Provide the [X, Y] coordinate of the cell's center where the given text is located.  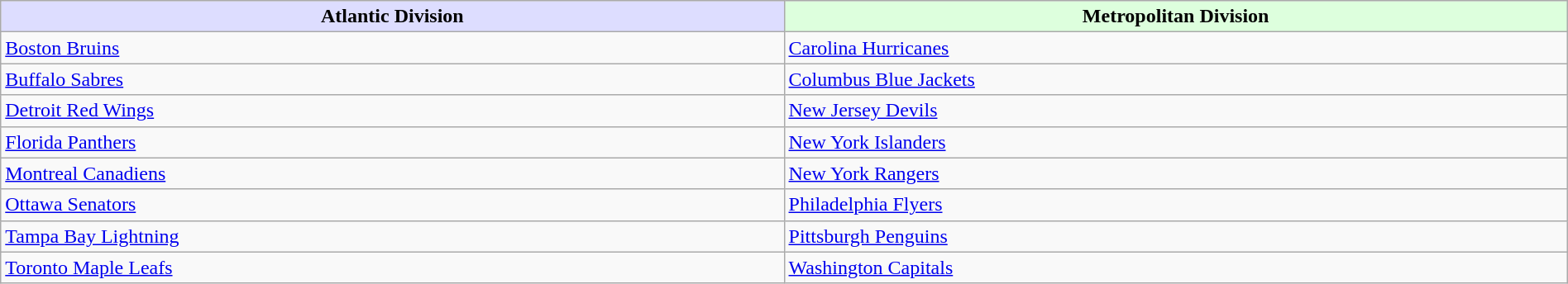
New Jersey Devils [1176, 111]
Florida Panthers [392, 142]
New York Islanders [1176, 142]
Detroit Red Wings [392, 111]
Toronto Maple Leafs [392, 267]
Washington Capitals [1176, 267]
Montreal Canadiens [392, 173]
Philadelphia Flyers [1176, 205]
Buffalo Sabres [392, 79]
Pittsburgh Penguins [1176, 236]
Metropolitan Division [1176, 17]
Columbus Blue Jackets [1176, 79]
New York Rangers [1176, 173]
Boston Bruins [392, 48]
Carolina Hurricanes [1176, 48]
Atlantic Division [392, 17]
Ottawa Senators [392, 205]
Tampa Bay Lightning [392, 236]
